From the cell containing the given text, extract its center point as (X, Y) coordinate. 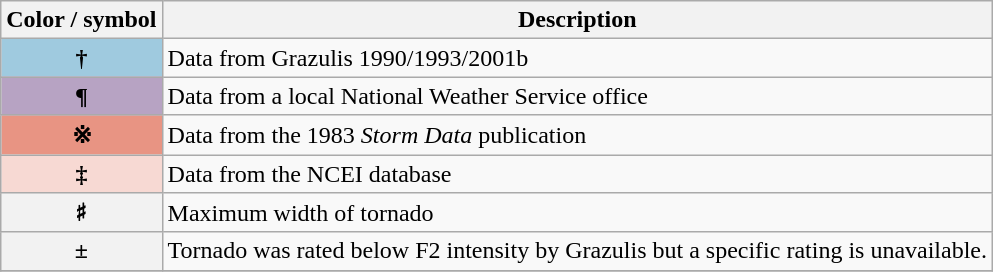
¶ (82, 96)
Data from the NCEI database (578, 173)
Color / symbol (82, 20)
※ (82, 135)
± (82, 251)
Tornado was rated below F2 intensity by Grazulis but a specific rating is unavailable. (578, 251)
Data from Grazulis 1990/1993/2001b (578, 58)
Maximum width of tornado (578, 213)
† (82, 58)
Data from the 1983 Storm Data publication (578, 135)
Data from a local National Weather Service office (578, 96)
♯ (82, 213)
‡ (82, 173)
Description (578, 20)
